Detect which cell encompasses the target text, then output its (x, y) center coordinate. 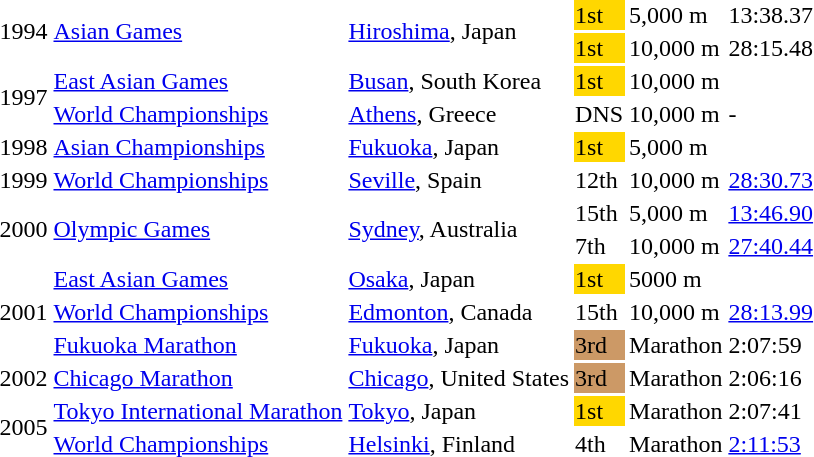
Chicago, United States (459, 378)
DNS (600, 114)
Asian Championships (198, 147)
Sydney, Australia (459, 230)
7th (600, 246)
Seville, Spain (459, 180)
Athens, Greece (459, 114)
Edmonton, Canada (459, 312)
5000 m (676, 279)
Fukuoka Marathon (198, 345)
Tokyo, Japan (459, 411)
Chicago Marathon (198, 378)
Busan, South Korea (459, 81)
12th (600, 180)
Osaka, Japan (459, 279)
Olympic Games (198, 230)
Asian Games (198, 32)
Hiroshima, Japan (459, 32)
Tokyo International Marathon (198, 411)
